Search for the cell housing the specified text and yield its [x, y] center coordinate. 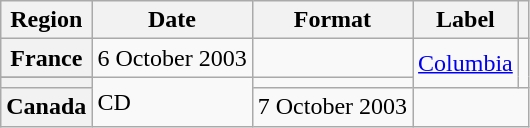
Canada [46, 107]
7 October 2003 [332, 107]
France [46, 58]
Label [466, 20]
Date [172, 20]
CD [172, 102]
6 October 2003 [172, 58]
Columbia [466, 64]
Region [46, 20]
Format [332, 20]
